Return (X, Y) of the center of cell containing provided text 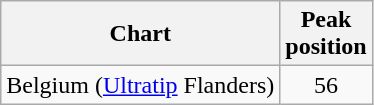
Belgium (Ultratip Flanders) (140, 85)
56 (326, 85)
Peakposition (326, 34)
Chart (140, 34)
